Determine the (X, Y) coordinate at the center of the cell enclosing the given text.  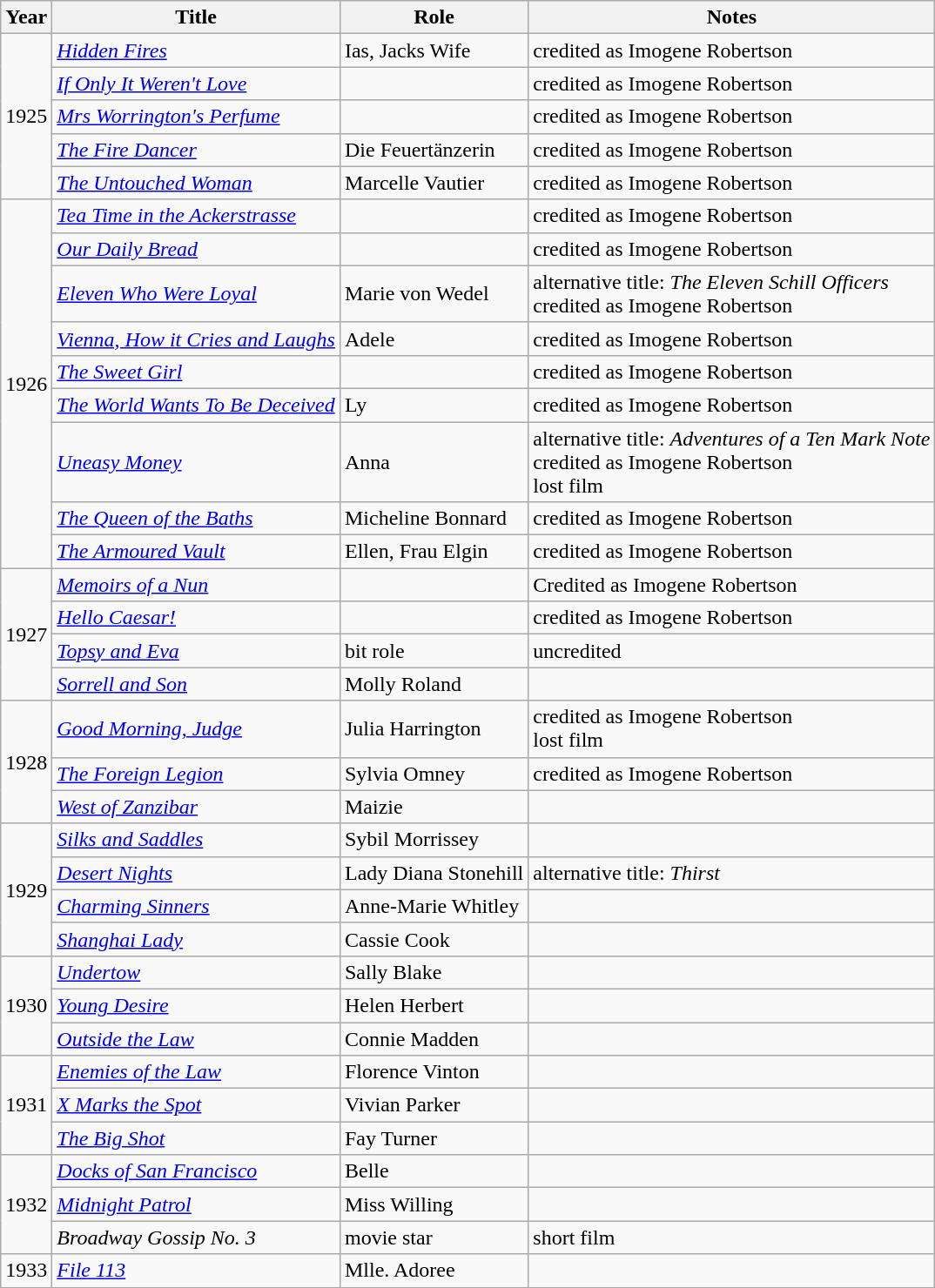
Miss Willing (434, 1204)
The World Wants To Be Deceived (197, 405)
Adele (434, 339)
Hello Caesar! (197, 618)
1933 (26, 1271)
Ellen, Frau Elgin (434, 552)
Maizie (434, 807)
Ias, Jacks Wife (434, 50)
The Foreign Legion (197, 774)
bit role (434, 651)
Undertow (197, 972)
Topsy and Eva (197, 651)
Broadway Gossip No. 3 (197, 1238)
Julia Harrington (434, 729)
The Big Shot (197, 1138)
1927 (26, 634)
Connie Madden (434, 1038)
Tea Time in the Ackerstrasse (197, 216)
1931 (26, 1105)
The Sweet Girl (197, 372)
Mlle. Adoree (434, 1271)
Sally Blake (434, 972)
Docks of San Francisco (197, 1171)
The Untouched Woman (197, 183)
Lady Diana Stonehill (434, 873)
Ly (434, 405)
alternative title: The Eleven Schill Officerscredited as Imogene Robertson (731, 294)
Sorrell and Son (197, 684)
Silks and Saddles (197, 840)
The Queen of the Baths (197, 519)
If Only It Weren't Love (197, 84)
Hidden Fires (197, 50)
Vivian Parker (434, 1105)
Anna (434, 461)
Our Daily Bread (197, 249)
The Fire Dancer (197, 150)
credited as Imogene Robertson lost film (731, 729)
Good Morning, Judge (197, 729)
Uneasy Money (197, 461)
short film (731, 1238)
Mrs Worrington's Perfume (197, 117)
Vienna, How it Cries and Laughs (197, 339)
Shanghai Lady (197, 939)
Desert Nights (197, 873)
Marie von Wedel (434, 294)
File 113 (197, 1271)
Midnight Patrol (197, 1204)
Anne-Marie Whitley (434, 906)
alternative title: Adventures of a Ten Mark Notecredited as Imogene Robertson lost film (731, 461)
alternative title: Thirst (731, 873)
Credited as Imogene Robertson (731, 585)
Outside the Law (197, 1038)
X Marks the Spot (197, 1105)
movie star (434, 1238)
1930 (26, 1005)
Sybil Morrissey (434, 840)
Florence Vinton (434, 1072)
1928 (26, 762)
Charming Sinners (197, 906)
Sylvia Omney (434, 774)
1926 (26, 384)
West of Zanzibar (197, 807)
Cassie Cook (434, 939)
Eleven Who Were Loyal (197, 294)
1925 (26, 117)
Role (434, 17)
Micheline Bonnard (434, 519)
Young Desire (197, 1005)
Helen Herbert (434, 1005)
Enemies of the Law (197, 1072)
The Armoured Vault (197, 552)
Belle (434, 1171)
Notes (731, 17)
Fay Turner (434, 1138)
Year (26, 17)
Memoirs of a Nun (197, 585)
1932 (26, 1204)
Marcelle Vautier (434, 183)
uncredited (731, 651)
Molly Roland (434, 684)
Title (197, 17)
Die Feuertänzerin (434, 150)
1929 (26, 889)
